Return [X, Y] of the center of cell containing provided text 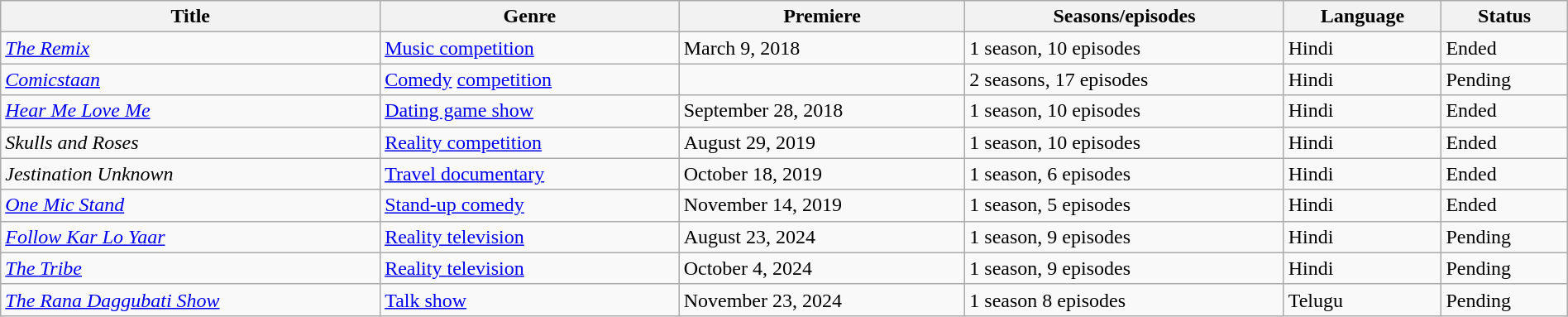
March 9, 2018 [822, 48]
The Tribe [190, 268]
Premiere [822, 17]
Telugu [1363, 300]
November 23, 2024 [822, 300]
Music competition [530, 48]
2 seasons, 17 episodes [1125, 79]
Follow Kar Lo Yaar [190, 237]
1 season, 6 episodes [1125, 174]
Reality competition [530, 142]
Travel documentary [530, 174]
One Mic Stand [190, 205]
October 4, 2024 [822, 268]
Seasons/episodes [1125, 17]
Language [1363, 17]
Jestination Unknown [190, 174]
The Rana Daggubati Show [190, 300]
Genre [530, 17]
The Remix [190, 48]
September 28, 2018 [822, 111]
Comicstaan [190, 79]
November 14, 2019 [822, 205]
Comedy competition [530, 79]
Stand-up comedy [530, 205]
August 23, 2024 [822, 237]
1 season, 5 episodes [1125, 205]
August 29, 2019 [822, 142]
1 season 8 episodes [1125, 300]
Dating game show [530, 111]
Status [1504, 17]
Talk show [530, 300]
Hear Me Love Me [190, 111]
Title [190, 17]
Skulls and Roses [190, 142]
October 18, 2019 [822, 174]
